From the cell containing the given text, extract its center point as [x, y] coordinate. 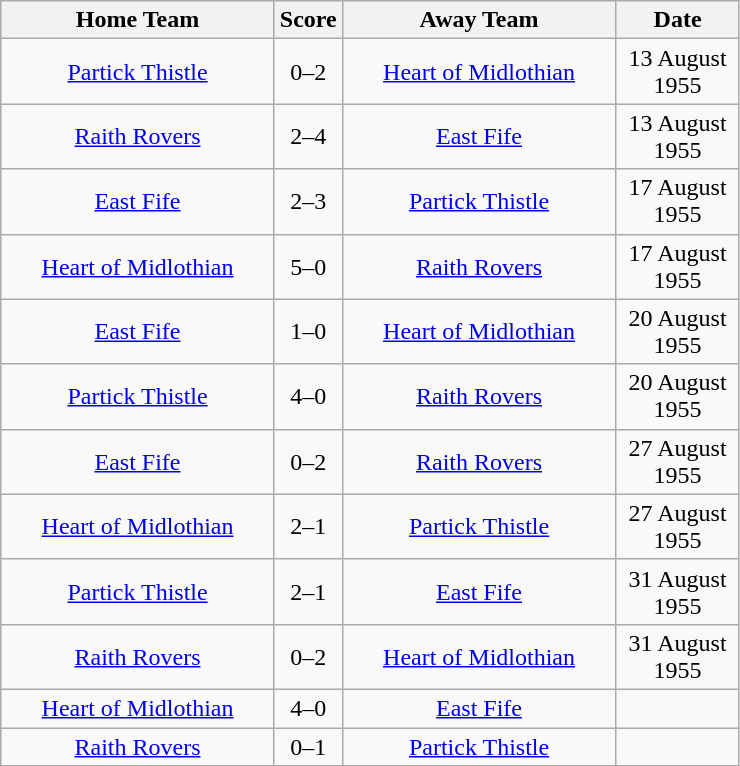
Score [308, 20]
2–3 [308, 202]
2–4 [308, 136]
0–1 [308, 747]
5–0 [308, 266]
Home Team [138, 20]
Away Team [479, 20]
Date [678, 20]
1–0 [308, 332]
